Capture the cell that displays the provided text and extract its [x, y] central coordinate. 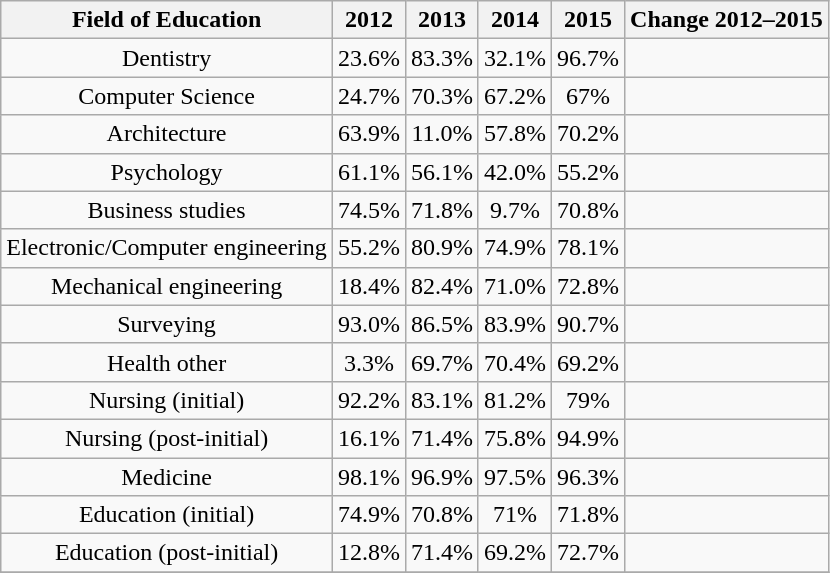
Psychology [167, 172]
57.8% [514, 134]
16.1% [368, 438]
97.5% [514, 477]
Computer Science [167, 96]
83.1% [442, 400]
Dentistry [167, 58]
86.5% [442, 324]
Field of Education [167, 20]
82.4% [442, 286]
71% [514, 515]
Medicine [167, 477]
70.3% [442, 96]
92.2% [368, 400]
72.7% [588, 553]
2012 [368, 20]
2014 [514, 20]
71.0% [514, 286]
83.9% [514, 324]
18.4% [368, 286]
Nursing (initial) [167, 400]
2013 [442, 20]
90.7% [588, 324]
61.1% [368, 172]
78.1% [588, 248]
94.9% [588, 438]
12.8% [368, 553]
70.4% [514, 362]
69.7% [442, 362]
93.0% [368, 324]
74.5% [368, 210]
Business studies [167, 210]
Mechanical engineering [167, 286]
Education (initial) [167, 515]
Architecture [167, 134]
63.9% [368, 134]
80.9% [442, 248]
83.3% [442, 58]
79% [588, 400]
9.7% [514, 210]
42.0% [514, 172]
70.2% [588, 134]
32.1% [514, 58]
Nursing (post-initial) [167, 438]
96.7% [588, 58]
3.3% [368, 362]
98.1% [368, 477]
24.7% [368, 96]
11.0% [442, 134]
Electronic/Computer engineering [167, 248]
67% [588, 96]
Health other [167, 362]
23.6% [368, 58]
Education (post-initial) [167, 553]
Change 2012–2015 [727, 20]
Surveying [167, 324]
67.2% [514, 96]
96.9% [442, 477]
81.2% [514, 400]
56.1% [442, 172]
2015 [588, 20]
75.8% [514, 438]
96.3% [588, 477]
72.8% [588, 286]
